Locate the cell with the specified text and output its [x, y] center coordinate. 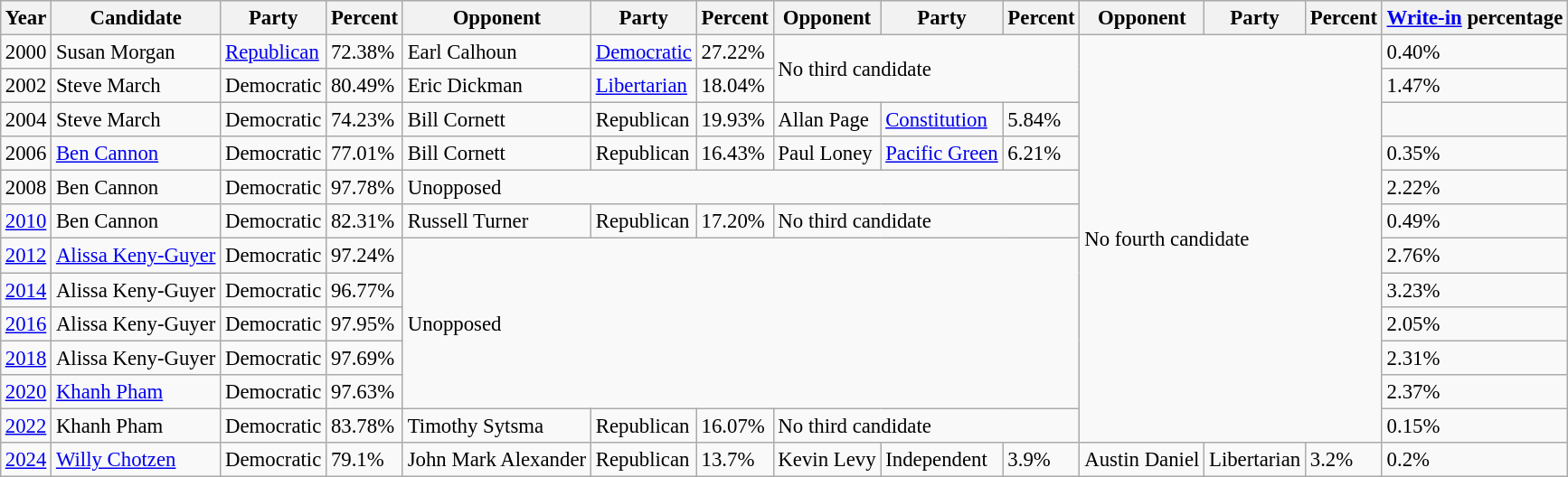
Constitution [942, 120]
2016 [25, 323]
97.69% [365, 358]
Russell Turner [496, 221]
82.31% [365, 221]
74.23% [365, 120]
27.22% [734, 51]
0.2% [1474, 459]
2014 [25, 290]
1.47% [1474, 86]
Year [25, 18]
13.7% [734, 459]
Timothy Sytsma [496, 426]
2.31% [1474, 358]
2006 [25, 154]
3.9% [1042, 459]
80.49% [365, 86]
97.95% [365, 323]
Earl Calhoun [496, 51]
2.05% [1474, 323]
2004 [25, 120]
Susan Morgan [136, 51]
2000 [25, 51]
97.78% [365, 188]
Pacific Green [942, 154]
2.22% [1474, 188]
72.38% [365, 51]
No fourth candidate [1231, 238]
2022 [25, 426]
18.04% [734, 86]
79.1% [365, 459]
3.2% [1344, 459]
2.76% [1474, 256]
Willy Chotzen [136, 459]
16.43% [734, 154]
2024 [25, 459]
Independent [942, 459]
Eric Dickman [496, 86]
0.49% [1474, 221]
0.15% [1474, 426]
5.84% [1042, 120]
83.78% [365, 426]
Kevin Levy [827, 459]
6.21% [1042, 154]
Write-in percentage [1474, 18]
2008 [25, 188]
2012 [25, 256]
Paul Loney [827, 154]
0.40% [1474, 51]
77.01% [365, 154]
Austin Daniel [1142, 459]
97.24% [365, 256]
3.23% [1474, 290]
17.20% [734, 221]
John Mark Alexander [496, 459]
19.93% [734, 120]
Allan Page [827, 120]
2018 [25, 358]
96.77% [365, 290]
2010 [25, 221]
0.35% [1474, 154]
2.37% [1474, 391]
Candidate [136, 18]
2002 [25, 86]
97.63% [365, 391]
2020 [25, 391]
16.07% [734, 426]
